From the cell containing the given text, extract its center point as [x, y] coordinate. 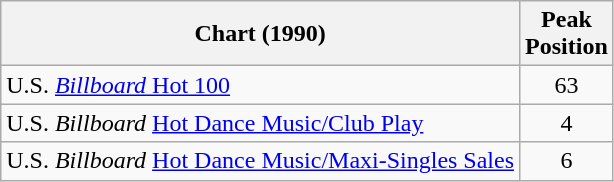
4 [567, 123]
63 [567, 85]
U.S. Billboard Hot 100 [260, 85]
U.S. Billboard Hot Dance Music/Club Play [260, 123]
U.S. Billboard Hot Dance Music/Maxi-Singles Sales [260, 161]
PeakPosition [567, 34]
Chart (1990) [260, 34]
6 [567, 161]
